Output the [x, y] coordinate of the center of the cell containing the given text.  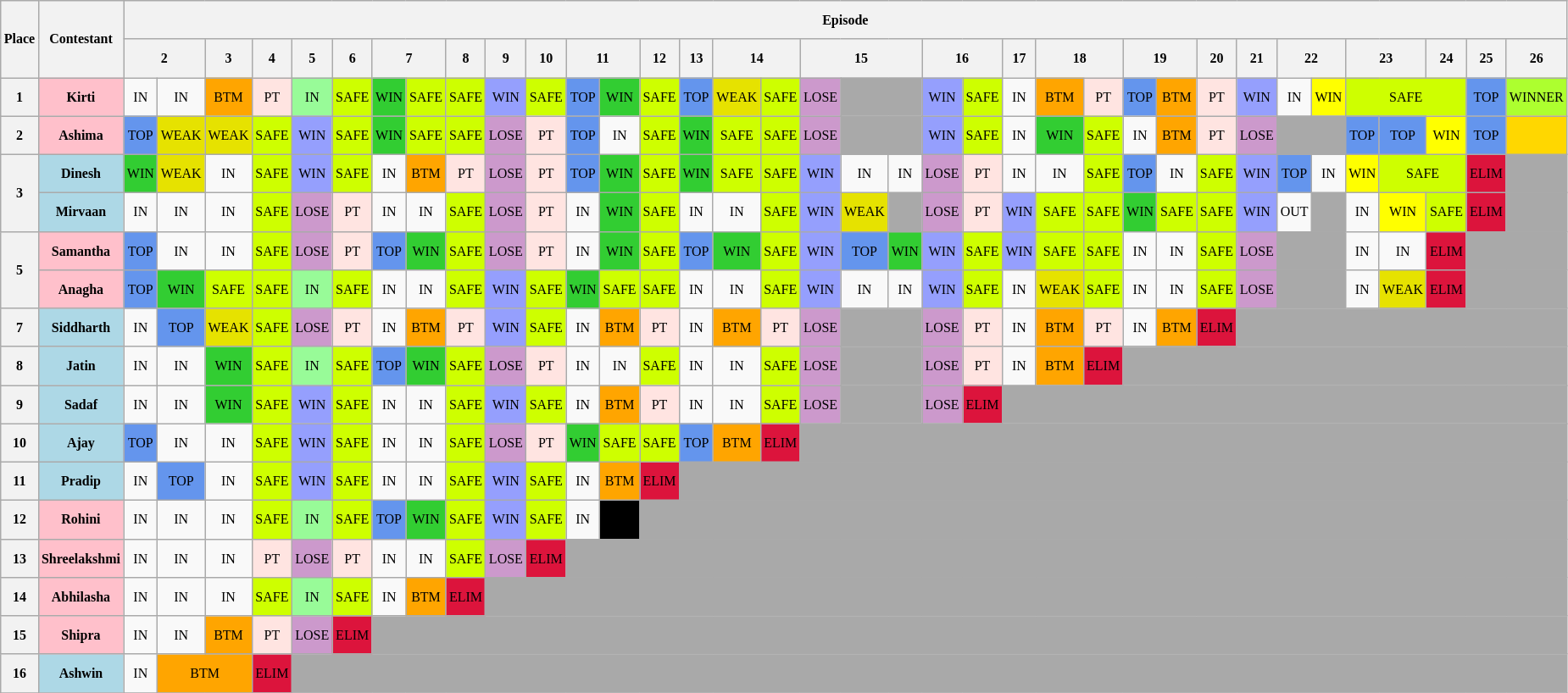
Pradip [81, 481]
25 [1487, 58]
17 [1019, 58]
Shipra [81, 634]
Samantha [81, 251]
Ajay [81, 442]
WINNER [1537, 97]
OUT [1295, 212]
Ashwin [81, 673]
26 [1537, 58]
Dinesh [81, 173]
Jatin [81, 366]
Place [19, 39]
1 [19, 97]
Siddharth [81, 327]
18 [1080, 58]
Abhilasha [81, 596]
Contestant [81, 39]
Episode [846, 19]
21 [1257, 58]
23 [1386, 58]
20 [1217, 58]
Ashima [81, 136]
4 [271, 58]
22 [1312, 58]
Anagha [81, 288]
Shreelakshmi [81, 557]
6 [353, 58]
19 [1159, 58]
Sadaf [81, 403]
Mirvaan [81, 212]
24 [1446, 58]
Rohini [81, 518]
Kirti [81, 97]
